Return [X, Y] of the center of cell containing provided text 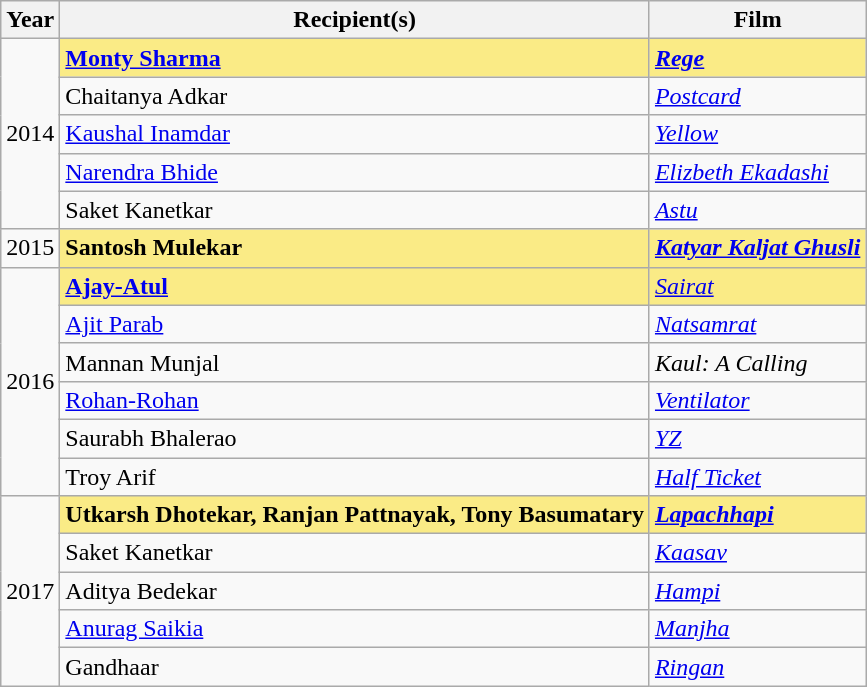
2014 [30, 134]
Postcard [757, 96]
Monty Sharma [355, 58]
YZ [757, 438]
2017 [30, 591]
Film [757, 20]
Rege [757, 58]
Manjha [757, 629]
Kaasav [757, 553]
Natsamrat [757, 324]
Ajay-Atul [355, 286]
Anurag Saikia [355, 629]
Rohan-Rohan [355, 400]
Lapachhapi [757, 515]
Katyar Kaljat Ghusli [757, 248]
Aditya Bedekar [355, 591]
2015 [30, 248]
Santosh Mulekar [355, 248]
Ajit Parab [355, 324]
Yellow [757, 134]
Troy Arif [355, 477]
Mannan Munjal [355, 362]
Elizbeth Ekadashi [757, 172]
2016 [30, 381]
Utkarsh Dhotekar, Ranjan Pattnayak, Tony Basumatary [355, 515]
Year [30, 20]
Ringan [757, 667]
Hampi [757, 591]
Half Ticket [757, 477]
Ventilator [757, 400]
Gandhaar [355, 667]
Kaushal Inamdar [355, 134]
Narendra Bhide [355, 172]
Chaitanya Adkar [355, 96]
Sairat [757, 286]
Kaul: A Calling [757, 362]
Recipient(s) [355, 20]
Saurabh Bhalerao [355, 438]
Astu [757, 210]
